Identify which cell holds the provided text, then report its (X, Y) central coordinate. 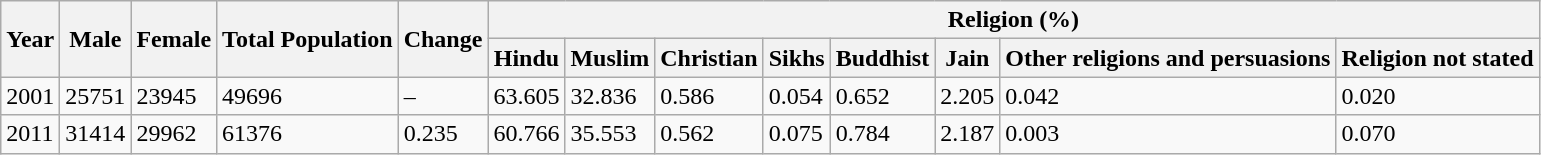
0.054 (796, 96)
2.205 (968, 96)
2.187 (968, 134)
2001 (30, 96)
25751 (96, 96)
0.003 (1168, 134)
Female (174, 39)
0.075 (796, 134)
0.652 (882, 96)
Buddhist (882, 58)
49696 (308, 96)
0.020 (1438, 96)
Muslim (610, 58)
Religion not stated (1438, 58)
Christian (709, 58)
0.070 (1438, 134)
31414 (96, 134)
0.042 (1168, 96)
Sikhs (796, 58)
Male (96, 39)
29962 (174, 134)
60.766 (526, 134)
– (443, 96)
0.784 (882, 134)
32.836 (610, 96)
Total Population (308, 39)
Year (30, 39)
0.562 (709, 134)
35.553 (610, 134)
Change (443, 39)
Religion (%) (1014, 20)
Other religions and persuasions (1168, 58)
0.235 (443, 134)
Jain (968, 58)
Hindu (526, 58)
61376 (308, 134)
63.605 (526, 96)
0.586 (709, 96)
23945 (174, 96)
2011 (30, 134)
